Detect which cell encompasses the target text, then output its (x, y) center coordinate. 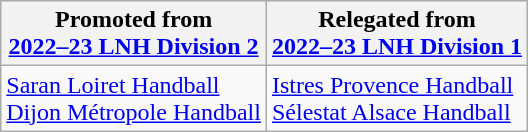
Promoted from2022–23 LNH Division 2 (134, 34)
Istres Provence HandballSélestat Alsace Handball (396, 98)
Relegated from2022–23 LNH Division 1 (396, 34)
Saran Loiret HandballDijon Métropole Handball (134, 98)
